Determine the (X, Y) coordinate at the center of the cell enclosing the given text.  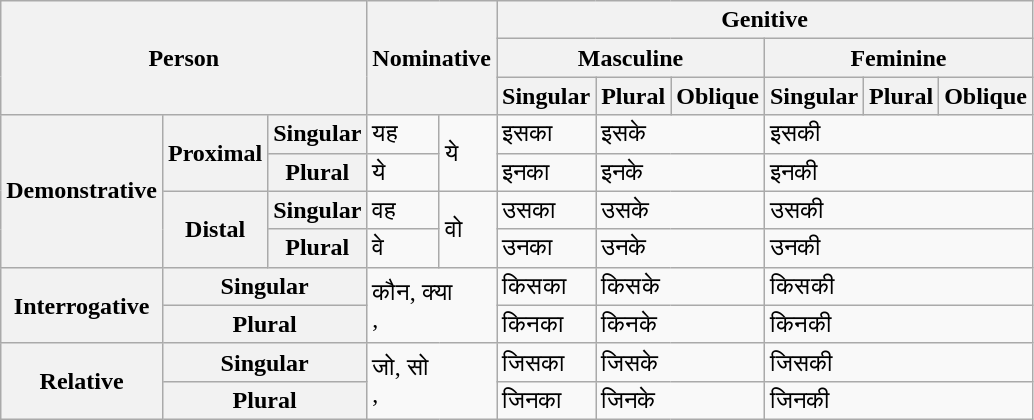
Demonstrative (82, 191)
जिनके (680, 400)
वह (403, 210)
Distal (214, 229)
किनकी (898, 324)
इनका (546, 172)
जो, सो, (432, 381)
उनका (546, 248)
उसके (680, 210)
किसके (680, 286)
Feminine (898, 58)
वो (468, 229)
वे (403, 248)
इसके (680, 134)
यह (403, 134)
Interrogative (82, 305)
जिनकी (898, 400)
जिनका (546, 400)
Relative (82, 381)
जिसका (546, 362)
उसका (546, 210)
किनके (680, 324)
इसकी (898, 134)
Masculine (631, 58)
इनके (680, 172)
Genitive (765, 20)
इसका (546, 134)
किसकी (898, 286)
इनकी (898, 172)
कौन, क्या, (432, 305)
उसकी (898, 210)
किसका (546, 286)
Proximal (214, 153)
किनका (546, 324)
Person (184, 58)
उनकी (898, 248)
जिसकी (898, 362)
Nominative (432, 58)
जिसके (680, 362)
उनके (680, 248)
